Provide the [x, y] coordinate of the cell's center where the given text is located.  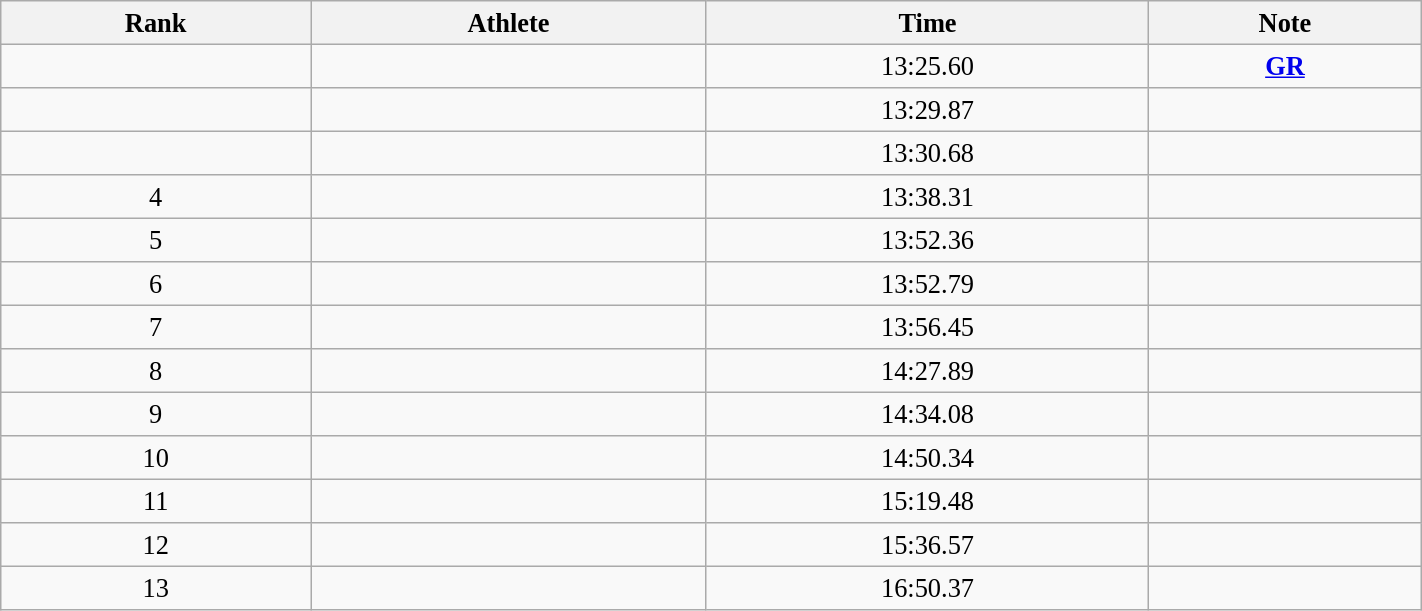
13:30.68 [927, 153]
16:50.37 [927, 588]
Note [1286, 22]
13:38.31 [927, 197]
13:56.45 [927, 327]
10 [156, 458]
9 [156, 414]
13:29.87 [927, 109]
11 [156, 501]
8 [156, 371]
5 [156, 240]
7 [156, 327]
15:36.57 [927, 545]
14:27.89 [927, 371]
Rank [156, 22]
GR [1286, 66]
Athlete [509, 22]
13:52.79 [927, 284]
15:19.48 [927, 501]
4 [156, 197]
14:34.08 [927, 414]
14:50.34 [927, 458]
13 [156, 588]
6 [156, 284]
Time [927, 22]
13:52.36 [927, 240]
12 [156, 545]
13:25.60 [927, 66]
